Locate the cell with the specified text and output its (X, Y) center coordinate. 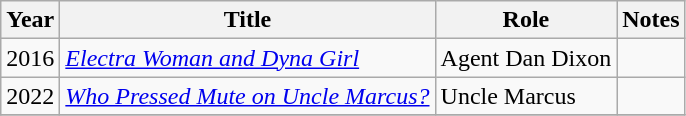
2022 (30, 96)
2016 (30, 58)
Agent Dan Dixon (526, 58)
Uncle Marcus (526, 96)
Role (526, 20)
Title (248, 20)
Notes (651, 20)
Electra Woman and Dyna Girl (248, 58)
Year (30, 20)
Who Pressed Mute on Uncle Marcus? (248, 96)
